Search for the cell housing the specified text and yield its [X, Y] center coordinate. 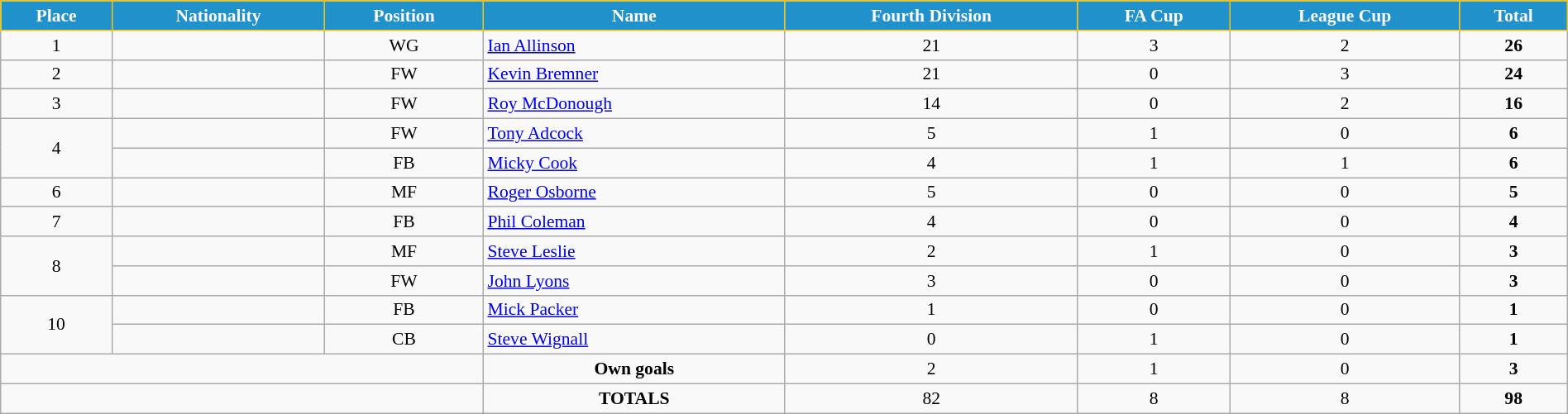
Steve Leslie [633, 251]
82 [931, 398]
Ian Allinson [633, 45]
Own goals [633, 369]
WG [404, 45]
Roy McDonough [633, 104]
Steve Wignall [633, 340]
FA Cup [1154, 16]
Phil Coleman [633, 222]
24 [1513, 74]
Name [633, 16]
Tony Adcock [633, 134]
CB [404, 340]
John Lyons [633, 281]
16 [1513, 104]
14 [931, 104]
7 [56, 222]
Roger Osborne [633, 193]
Place [56, 16]
Nationality [218, 16]
Micky Cook [633, 163]
TOTALS [633, 398]
Kevin Bremner [633, 74]
98 [1513, 398]
Position [404, 16]
League Cup [1345, 16]
Mick Packer [633, 310]
Fourth Division [931, 16]
Total [1513, 16]
26 [1513, 45]
10 [56, 324]
